Identify which cell holds the provided text, then report its (X, Y) central coordinate. 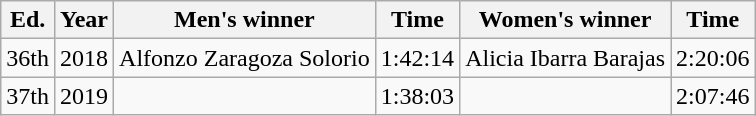
Men's winner (245, 20)
Ed. (28, 20)
Year (84, 20)
Women's winner (566, 20)
1:38:03 (417, 96)
2:20:06 (713, 58)
Alicia Ibarra Barajas (566, 58)
2019 (84, 96)
2:07:46 (713, 96)
2018 (84, 58)
1:42:14 (417, 58)
37th (28, 96)
36th (28, 58)
Alfonzo Zaragoza Solorio (245, 58)
